Scan for the cell matching the given text and deliver its (X, Y) coordinate at center. 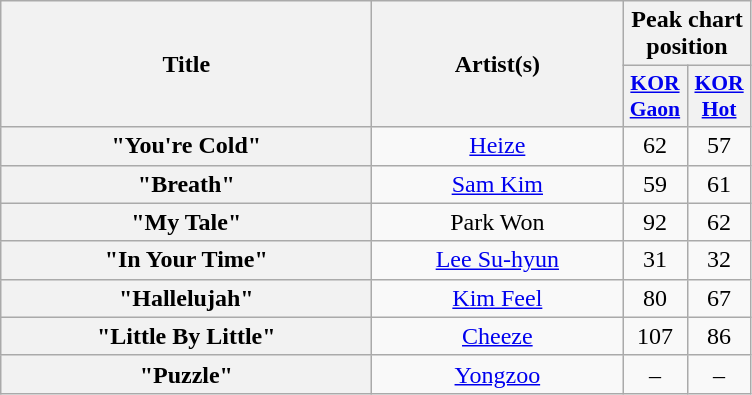
86 (719, 336)
"Hallelujah" (186, 298)
"In Your Time" (186, 260)
Sam Kim (498, 184)
Cheeze (498, 336)
32 (719, 260)
31 (655, 260)
Park Won (498, 222)
Heize (498, 146)
"You're Cold" (186, 146)
"Little By Little" (186, 336)
59 (655, 184)
KORGaon (655, 96)
Peak chart position (687, 34)
80 (655, 298)
"Puzzle" (186, 374)
92 (655, 222)
KORHot (719, 96)
"Breath" (186, 184)
Lee Su-hyun (498, 260)
67 (719, 298)
107 (655, 336)
"My Tale" (186, 222)
57 (719, 146)
Artist(s) (498, 64)
61 (719, 184)
Yongzoo (498, 374)
Kim Feel (498, 298)
Title (186, 64)
